Find where the given text appears and provide that cell's center as [x, y] coordinate. 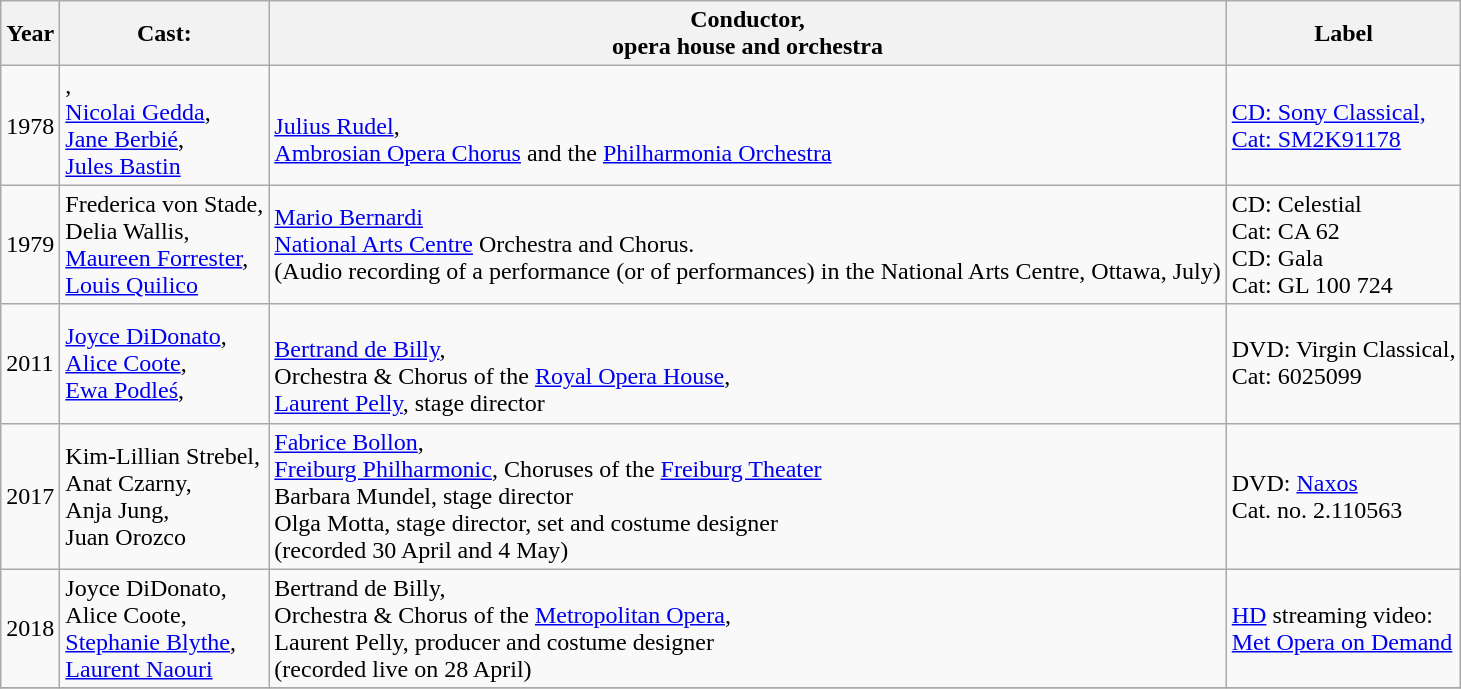
CD: Sony Classical,Cat: SM2K91178 [1344, 126]
Kim-Lillian Strebel,Anat Czarny,Anja Jung,Juan Orozco [164, 496]
Year [30, 34]
1979 [30, 244]
Frederica von Stade,Delia Wallis,Maureen Forrester,Louis Quilico [164, 244]
Cast: [164, 34]
2011 [30, 364]
Label [1344, 34]
1978 [30, 126]
HD streaming video:Met Opera on Demand [1344, 628]
2017 [30, 496]
Joyce DiDonato,Alice Coote,Ewa Podleś, [164, 364]
CD: CelestialCat: CA 62CD: GalaCat: GL 100 724 [1344, 244]
,Nicolai Gedda,Jane Berbié,Jules Bastin [164, 126]
2018 [30, 628]
Bertrand de Billy,Orchestra & Chorus of the Royal Opera House,Laurent Pelly, stage director [748, 364]
Joyce DiDonato,Alice Coote,Stephanie Blythe,Laurent Naouri [164, 628]
DVD: Virgin Classical,Cat: 6025099 [1344, 364]
Julius Rudel,Ambrosian Opera Chorus and the Philharmonia Orchestra [748, 126]
DVD: NaxosCat. no. 2.110563 [1344, 496]
Conductor,opera house and orchestra [748, 34]
Bertrand de Billy,Orchestra & Chorus of the Metropolitan Opera,Laurent Pelly, producer and costume designer(recorded live on 28 April) [748, 628]
